Search for the cell housing the specified text and yield its [x, y] center coordinate. 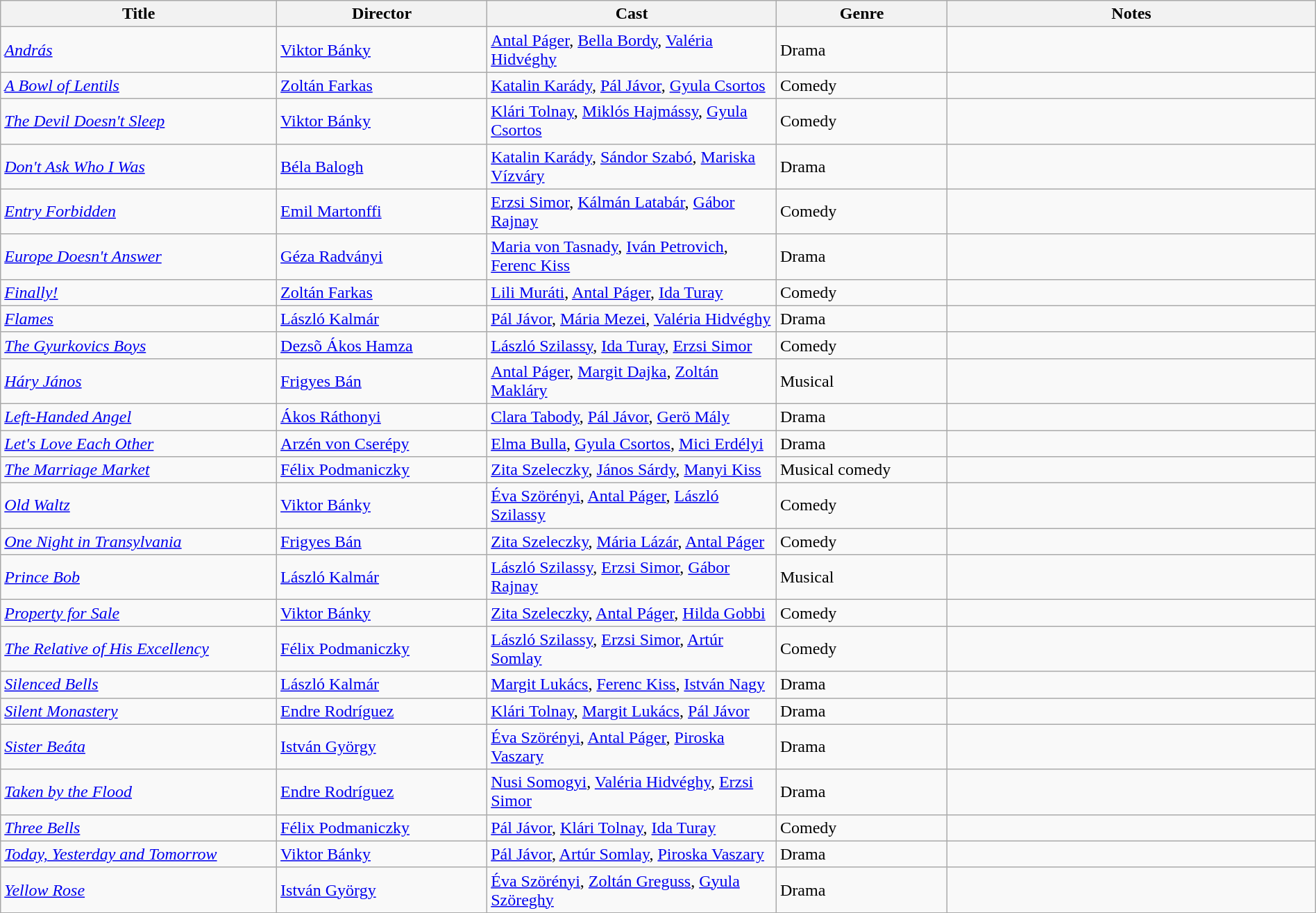
László Szilassy, Ida Turay, Erzsi Simor [632, 345]
Nusi Somogyi, Valéria Hidvéghy, Erzsi Simor [632, 791]
Antal Páger, Margit Dajka, Zoltán Makláry [632, 380]
Béla Balogh [382, 167]
Old Waltz [139, 505]
Arzén von Cserépy [382, 444]
Silenced Bells [139, 685]
Pál Jávor, Mária Mezei, Valéria Hidvéghy [632, 319]
Klári Tolnay, Margit Lukács, Pál Jávor [632, 711]
Lili Muráti, Antal Páger, Ida Turay [632, 292]
Yellow Rose [139, 890]
Éva Szörényi, Antal Páger, Piroska Vaszary [632, 747]
Dezsõ Ákos Hamza [382, 345]
Today, Yesterday and Tomorrow [139, 854]
Ákos Ráthonyi [382, 417]
The Marriage Market [139, 470]
László Szilassy, Erzsi Simor, Artúr Somlay [632, 648]
Éva Szörényi, Zoltán Greguss, Gyula Szöreghy [632, 890]
The Devil Doesn't Sleep [139, 121]
The Relative of His Excellency [139, 648]
Clara Tabody, Pál Jávor, Gerö Mály [632, 417]
Genre [861, 14]
Margit Lukács, Ferenc Kiss, István Nagy [632, 685]
Sister Beáta [139, 747]
Musical comedy [861, 470]
Zita Szeleczky, Mária Lázár, Antal Páger [632, 542]
Notes [1131, 14]
The Gyurkovics Boys [139, 345]
Antal Páger, Bella Bordy, Valéria Hidvéghy [632, 50]
Cast [632, 14]
A Bowl of Lentils [139, 85]
Erzsi Simor, Kálmán Latabár, Gábor Rajnay [632, 211]
Prince Bob [139, 578]
Europe Doesn't Answer [139, 257]
Left-Handed Angel [139, 417]
László Szilassy, Erzsi Simor, Gábor Rajnay [632, 578]
Finally! [139, 292]
Pál Jávor, Klári Tolnay, Ida Turay [632, 828]
Let's Love Each Other [139, 444]
Maria von Tasnady, Iván Petrovich, Ferenc Kiss [632, 257]
Klári Tolnay, Miklós Hajmássy, Gyula Csortos [632, 121]
András [139, 50]
Taken by the Flood [139, 791]
Katalin Karády, Pál Jávor, Gyula Csortos [632, 85]
Zita Szeleczky, János Sárdy, Manyi Kiss [632, 470]
Emil Martonffi [382, 211]
Silent Monastery [139, 711]
Property for Sale [139, 613]
Don't Ask Who I Was [139, 167]
Three Bells [139, 828]
Zita Szeleczky, Antal Páger, Hilda Gobbi [632, 613]
One Night in Transylvania [139, 542]
Géza Radványi [382, 257]
Director [382, 14]
Katalin Karády, Sándor Szabó, Mariska Vízváry [632, 167]
Éva Szörényi, Antal Páger, László Szilassy [632, 505]
Háry János [139, 380]
Title [139, 14]
Elma Bulla, Gyula Csortos, Mici Erdélyi [632, 444]
Entry Forbidden [139, 211]
Pál Jávor, Artúr Somlay, Piroska Vaszary [632, 854]
Flames [139, 319]
